Detect which cell encompasses the target text, then output its (X, Y) center coordinate. 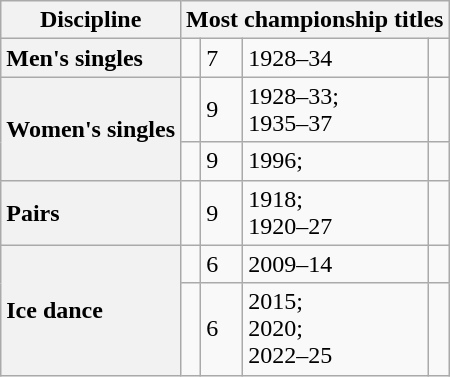
1928–34 (336, 58)
2009–14 (336, 264)
1996; (336, 161)
Discipline (91, 20)
Pairs (91, 212)
Most championship titles (315, 20)
Men's singles (91, 58)
Women's singles (91, 128)
7 (222, 58)
1928–33;1935–37 (336, 110)
Ice dance (91, 310)
1918;1920–27 (336, 212)
2015;2020;2022–25 (336, 329)
